Locate the cell with the specified text and output its (x, y) center coordinate. 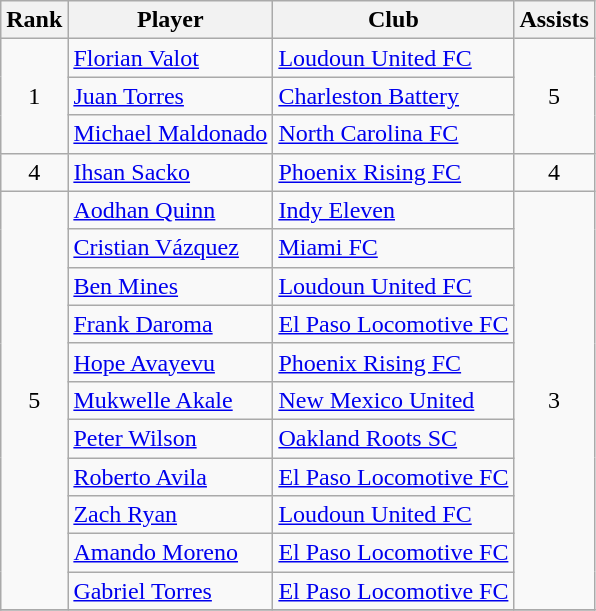
Indy Eleven (394, 210)
1 (34, 96)
New Mexico United (394, 400)
Miami FC (394, 248)
Assists (554, 20)
Ihsan Sacko (170, 172)
Florian Valot (170, 58)
Cristian Vázquez (170, 248)
Rank (34, 20)
Player (170, 20)
Juan Torres (170, 96)
Michael Maldonado (170, 134)
Club (394, 20)
3 (554, 400)
Peter Wilson (170, 438)
Oakland Roots SC (394, 438)
Roberto Avila (170, 477)
North Carolina FC (394, 134)
Charleston Battery (394, 96)
Aodhan Quinn (170, 210)
Zach Ryan (170, 515)
Gabriel Torres (170, 591)
Ben Mines (170, 286)
Mukwelle Akale (170, 400)
Frank Daroma (170, 324)
Amando Moreno (170, 553)
Hope Avayevu (170, 362)
